Detect which cell encompasses the target text, then output its [x, y] center coordinate. 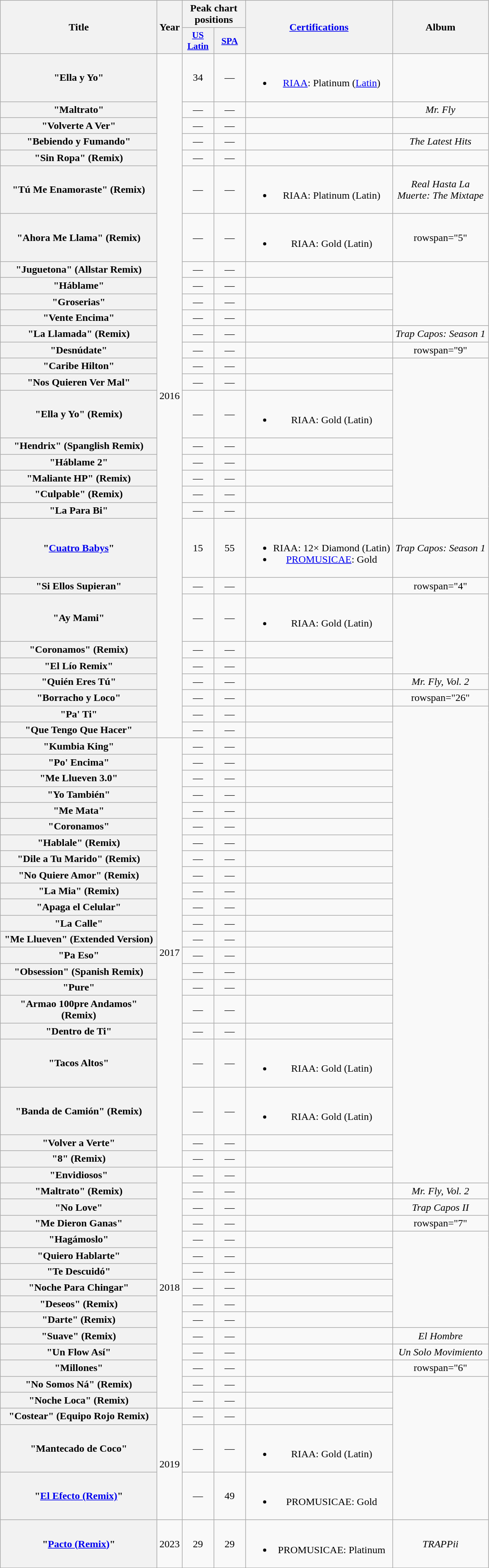
"Coronamos" (Remix) [79, 649]
"Noche Loca" (Remix) [79, 1400]
"La Calle" [79, 923]
El Hombre [440, 1336]
55 [230, 548]
RIAA: 12× Diamond (Latin)PROMUSICAE: Gold [319, 548]
"Hablale" (Remix) [79, 843]
"Me Llueven" (Extended Version) [79, 939]
Title [79, 27]
"No Somos Ná" (Remix) [79, 1384]
Peak chart positions [214, 14]
"Obsession" (Spanish Remix) [79, 971]
"Maliante HP" (Remix) [79, 478]
"Darte" (Remix) [79, 1320]
"Háblame 2" [79, 462]
"No Quiere Amor" (Remix) [79, 875]
PROMUSICAE: Gold [319, 1496]
"Vente Encima" [79, 318]
"Hendrix" (Spanglish Remix) [79, 446]
"Que Tengo Que Hacer" [79, 730]
"El Efecto (Remix)" [79, 1496]
"Bebiendo y Fumando" [79, 142]
rowspan="4" [440, 586]
49 [230, 1496]
The Latest Hits [440, 142]
"Pure" [79, 988]
"No Love" [79, 1207]
"Culpable" (Remix) [79, 494]
"Me Mata" [79, 810]
"Groserias" [79, 301]
"Sin Ropa" (Remix) [79, 158]
rowspan="5" [440, 238]
"Deseos" (Remix) [79, 1304]
2019 [170, 1464]
"Tacos Altos" [79, 1063]
"Volverte A Ver" [79, 126]
"Armao 100pre Andamos" (Remix) [79, 1010]
Mr. Fly [440, 109]
"Po' Encima" [79, 762]
"Háblame" [79, 285]
"Volver a Verte" [79, 1143]
"Ahora Me Llama" (Remix) [79, 238]
"Ay Mami" [79, 617]
"La Mia" (Remix) [79, 891]
"Pacto (Remix)" [79, 1544]
"Envidiosos" [79, 1175]
"Pa' Ti" [79, 714]
"Me Llueven 3.0" [79, 778]
15 [198, 548]
2023 [170, 1544]
"Coronamos" [79, 826]
"Pa Eso" [79, 955]
"Yo También" [79, 794]
"Millones" [79, 1368]
Year [170, 27]
rowspan="7" [440, 1223]
"Noche Para Chingar" [79, 1288]
PROMUSICAE: Platinum [319, 1544]
"Desnúdate" [79, 350]
TRAPPii [440, 1544]
rowspan="9" [440, 350]
"Quién Eres Tú" [79, 682]
SPA [230, 41]
"Juguetona" (Allstar Remix) [79, 269]
"Quiero Hablarte" [79, 1255]
"El Lío Remix" [79, 666]
"Apaga el Celular" [79, 907]
"Tú Me Enamoraste" (Remix) [79, 189]
Trap Capos II [440, 1207]
"Dile a Tu Marido" (Remix) [79, 859]
"La Llamada" (Remix) [79, 334]
"Te Descuidó" [79, 1272]
"Si Ellos Supieran" [79, 586]
rowspan="26" [440, 698]
USLatin [198, 41]
"Un Flow Así" [79, 1352]
2016 [170, 396]
"Suave" (Remix) [79, 1336]
"Kumbia King" [79, 746]
"La Para Bi" [79, 510]
"Costear" (Equipo Rojo Remix) [79, 1416]
"Mantecado de Coco" [79, 1448]
"Maltrato" (Remix) [79, 1191]
Un Solo Movimiento [440, 1352]
Real Hasta La Muerte: The Mixtape [440, 189]
rowspan="6" [440, 1368]
Certifications [319, 27]
"Banda de Camión" (Remix) [79, 1111]
"Borracho y Loco" [79, 698]
"Hagámoslo" [79, 1239]
"Cuatro Babys" [79, 548]
"Ella y Yo" [79, 78]
"Caribe Hilton" [79, 366]
"Maltrato" [79, 109]
"Me Dieron Ganas" [79, 1223]
"Dentro de Ti" [79, 1031]
2017 [170, 952]
"Ella y Yo" (Remix) [79, 414]
34 [198, 78]
"Nos Quieren Ver Mal" [79, 382]
"8" (Remix) [79, 1159]
Album [440, 27]
2018 [170, 1288]
